Identify which cell holds the provided text, then report its [X, Y] central coordinate. 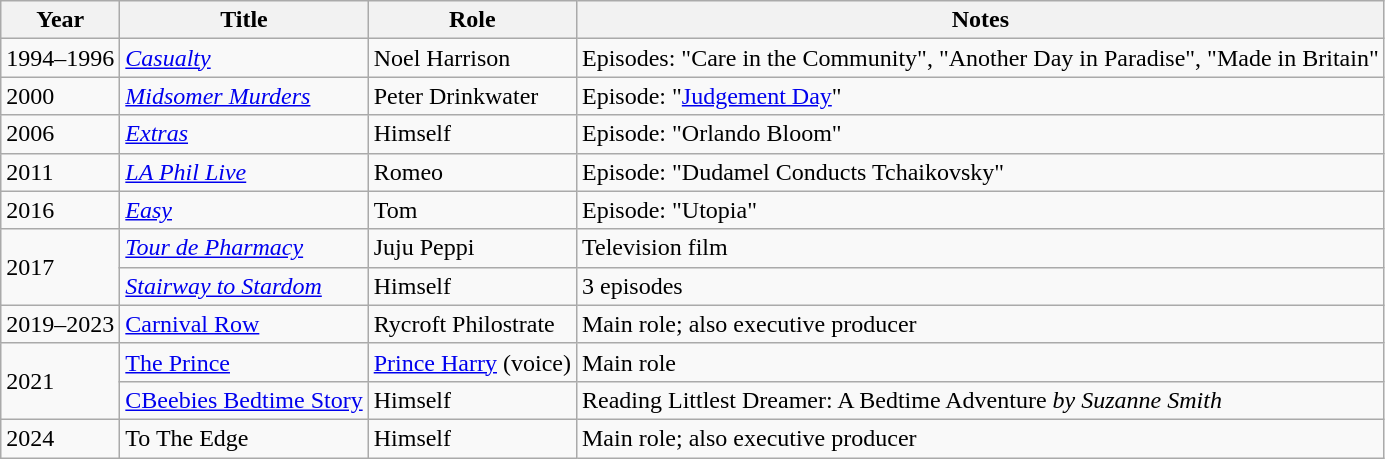
Notes [980, 20]
Year [60, 20]
CBeebies Bedtime Story [244, 400]
Role [472, 20]
Easy [244, 210]
Noel Harrison [472, 58]
Episode: "Utopia" [980, 210]
Extras [244, 134]
Casualty [244, 58]
2000 [60, 96]
Stairway to Stardom [244, 286]
2019–2023 [60, 324]
Episode: "Judgement Day" [980, 96]
Rycroft Philostrate [472, 324]
2011 [60, 172]
2006 [60, 134]
Romeo [472, 172]
Episode: "Dudamel Conducts Tchaikovsky" [980, 172]
To The Edge [244, 438]
Main role [980, 362]
Television film [980, 248]
Episode: "Orlando Bloom" [980, 134]
Prince Harry (voice) [472, 362]
LA Phil Live [244, 172]
Peter Drinkwater [472, 96]
Juju Peppi [472, 248]
Tom [472, 210]
2016 [60, 210]
Midsomer Murders [244, 96]
3 episodes [980, 286]
1994–1996 [60, 58]
2021 [60, 381]
Reading Littlest Dreamer: A Bedtime Adventure by Suzanne Smith [980, 400]
2024 [60, 438]
The Prince [244, 362]
Title [244, 20]
Episodes: "Care in the Community", "Another Day in Paradise", "Made in Britain" [980, 58]
2017 [60, 267]
Carnival Row [244, 324]
Tour de Pharmacy [244, 248]
